Find where the given text appears and provide that cell's center as (X, Y) coordinate. 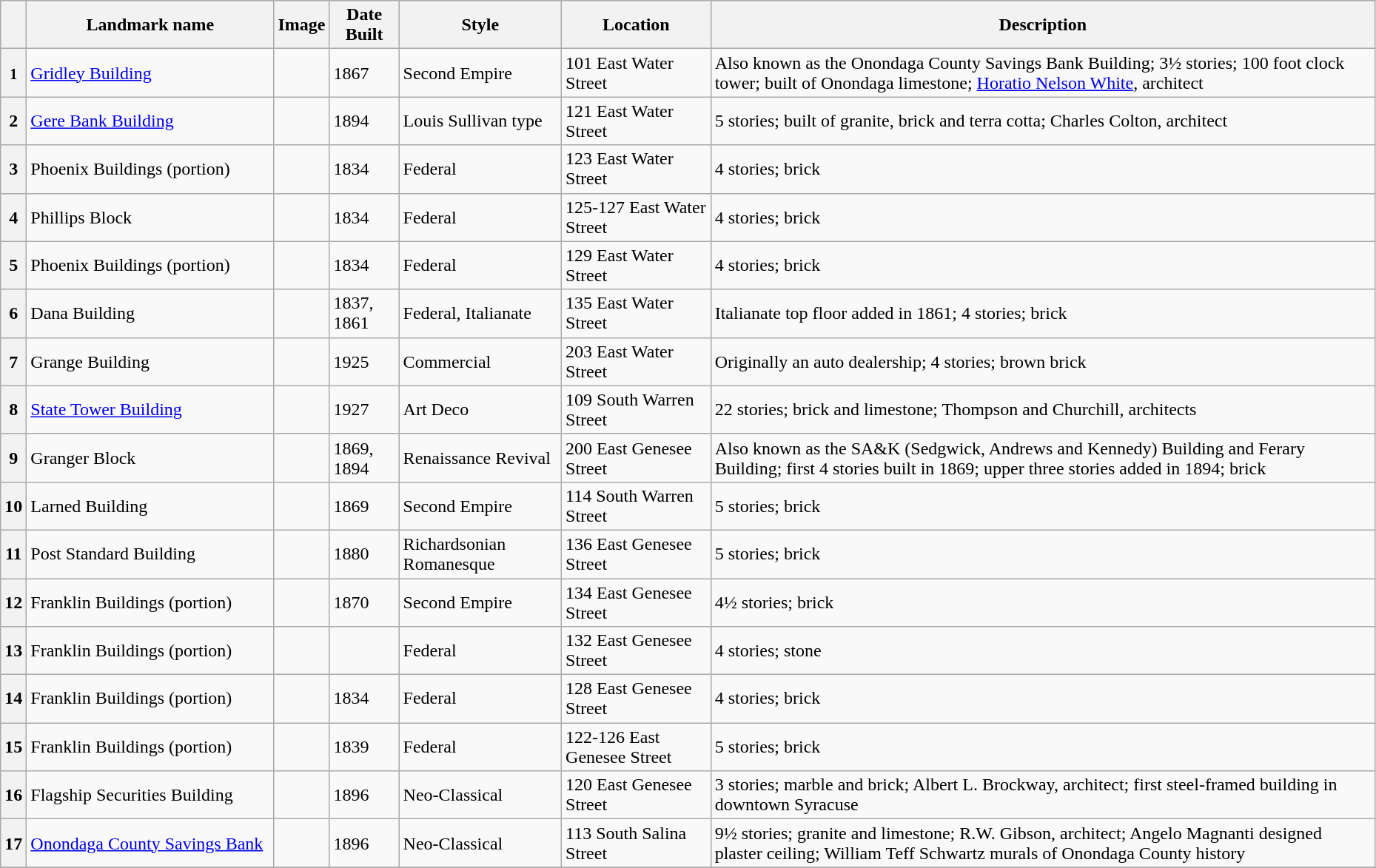
Description (1042, 25)
Richardsonian Romanesque (480, 554)
134 East Genesee Street (637, 602)
200 East Genesee Street (637, 457)
132 East Genesee Street (637, 651)
1894 (364, 121)
120 East Genesee Street (637, 795)
101 East Water Street (637, 73)
136 East Genesee Street (637, 554)
Gere Bank Building (150, 121)
203 East Water Street (637, 361)
Style (480, 25)
1869, 1894 (364, 457)
5 stories; built of granite, brick and terra cotta; Charles Colton, architect (1042, 121)
Granger Block (150, 457)
11 (13, 554)
7 (13, 361)
1 (13, 73)
Italianate top floor added in 1861; 4 stories; brick (1042, 314)
122-126 East Genesee Street (637, 747)
Commercial (480, 361)
Post Standard Building (150, 554)
1837, 1861 (364, 314)
16 (13, 795)
123 East Water Street (637, 169)
Dana Building (150, 314)
4 (13, 218)
128 East Genesee Street (637, 699)
1839 (364, 747)
Originally an auto dealership; 4 stories; brown brick (1042, 361)
Art Deco (480, 410)
Phillips Block (150, 218)
17 (13, 844)
Larned Building (150, 506)
4½ stories; brick (1042, 602)
Landmark name (150, 25)
13 (13, 651)
109 South Warren Street (637, 410)
5 (13, 265)
3 (13, 169)
114 South Warren Street (637, 506)
Onondaga County Savings Bank (150, 844)
4 stories; stone (1042, 651)
8 (13, 410)
12 (13, 602)
Federal, Italianate (480, 314)
14 (13, 699)
6 (13, 314)
Gridley Building (150, 73)
3 stories; marble and brick; Albert L. Brockway, architect; first steel-framed building in downtown Syracuse (1042, 795)
10 (13, 506)
Renaissance Revival (480, 457)
1927 (364, 410)
1870 (364, 602)
121 East Water Street (637, 121)
Date Built (364, 25)
125-127 East Water Street (637, 218)
Image (302, 25)
135 East Water Street (637, 314)
State Tower Building (150, 410)
1925 (364, 361)
Flagship Securities Building (150, 795)
1867 (364, 73)
Grange Building (150, 361)
Louis Sullivan type (480, 121)
129 East Water Street (637, 265)
1880 (364, 554)
15 (13, 747)
Location (637, 25)
22 stories; brick and limestone; Thompson and Churchill, architects (1042, 410)
9 (13, 457)
113 South Salina Street (637, 844)
2 (13, 121)
1869 (364, 506)
